Return the [x, y] coordinate for the center point of the cell that contains the specified text.  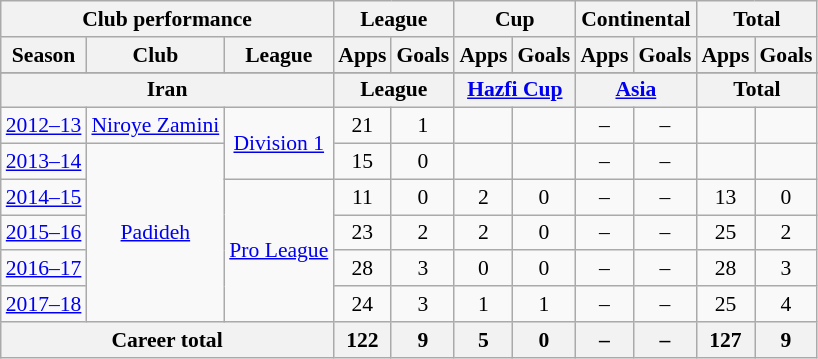
Hazfi Cup [514, 90]
2017–18 [44, 304]
2012–13 [44, 126]
2016–17 [44, 269]
4 [786, 304]
Iran [168, 90]
15 [362, 162]
Season [44, 55]
11 [362, 197]
13 [725, 197]
2014–15 [44, 197]
Continental [636, 19]
23 [362, 233]
2013–14 [44, 162]
Pro League [278, 250]
Club performance [168, 19]
127 [725, 340]
Niroye Zamini [155, 126]
Division 1 [278, 144]
Club [155, 55]
2015–16 [44, 233]
Career total [168, 340]
5 [483, 340]
Asia [636, 90]
24 [362, 304]
122 [362, 340]
21 [362, 126]
Padideh [155, 233]
Cup [514, 19]
